Search for the cell housing the specified text and yield its [X, Y] center coordinate. 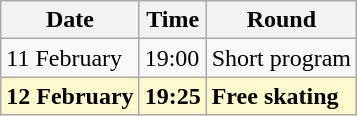
12 February [70, 96]
Time [172, 20]
11 February [70, 58]
Round [281, 20]
Short program [281, 58]
Date [70, 20]
19:00 [172, 58]
Free skating [281, 96]
19:25 [172, 96]
